Locate the cell with the specified text and output its (x, y) center coordinate. 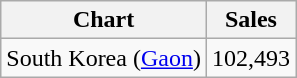
Chart (104, 20)
South Korea (Gaon) (104, 58)
102,493 (250, 58)
Sales (250, 20)
